Identify which cell holds the provided text, then report its (x, y) central coordinate. 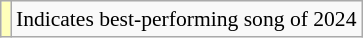
Indicates best-performing song of 2024 (186, 19)
